Return (X, Y) of the center of cell containing provided text 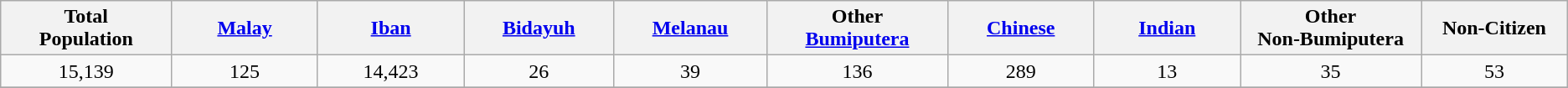
13 (1168, 71)
53 (1494, 71)
Malay (245, 28)
289 (1020, 71)
Other Non-Bumiputera (1330, 28)
136 (857, 71)
14,423 (390, 71)
Non-Citizen (1494, 28)
Other Bumiputera (857, 28)
Bidayuh (539, 28)
Iban (390, 28)
125 (245, 71)
Chinese (1020, 28)
26 (539, 71)
35 (1330, 71)
Total Population (86, 28)
39 (690, 71)
15,139 (86, 71)
Indian (1168, 28)
Melanau (690, 28)
